Capture the cell that displays the provided text and extract its (X, Y) central coordinate. 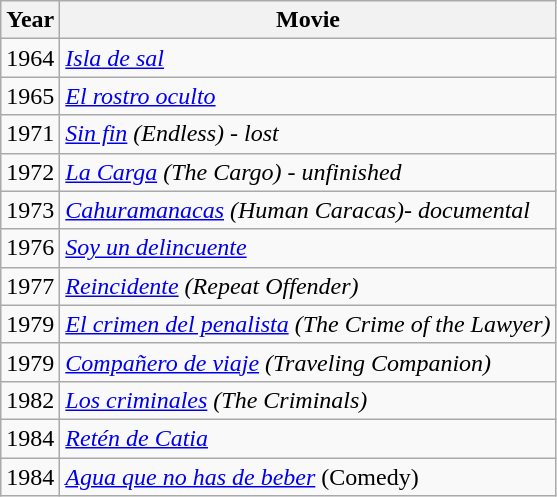
1977 (30, 286)
La Carga (The Cargo) - unfinished (308, 172)
Agua que no has de beber (Comedy) (308, 477)
Los criminales (The Criminals) (308, 400)
Soy un delincuente (308, 248)
1965 (30, 96)
Year (30, 20)
Sin fin (Endless) - lost (308, 134)
1972 (30, 172)
Isla de sal (308, 58)
Reincidente (Repeat Offender) (308, 286)
Compañero de viaje (Traveling Companion) (308, 362)
1973 (30, 210)
1982 (30, 400)
El crimen del penalista (The Crime of the Lawyer) (308, 324)
Movie (308, 20)
Cahuramanacas (Human Caracas)- documental (308, 210)
El rostro oculto (308, 96)
Retén de Catia (308, 438)
1976 (30, 248)
1971 (30, 134)
1964 (30, 58)
